Return [X, Y] of the center of cell containing provided text 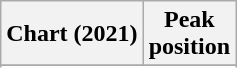
Peakposition [189, 34]
Chart (2021) [72, 34]
